Find where the given text appears and provide that cell's center as (X, Y) coordinate. 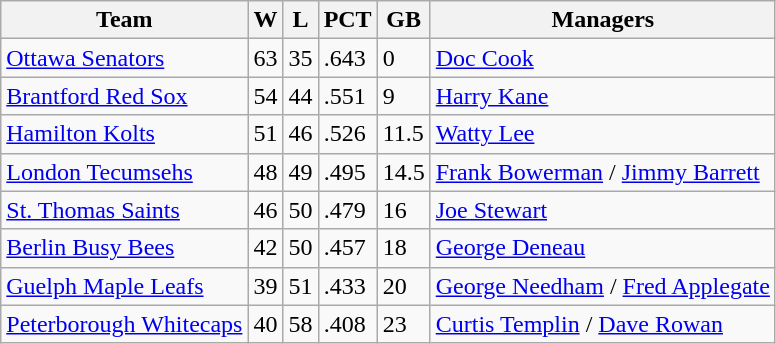
49 (300, 172)
.479 (348, 210)
23 (404, 324)
.457 (348, 248)
George Needham / Fred Applegate (602, 286)
Harry Kane (602, 96)
Hamilton Kolts (124, 134)
11.5 (404, 134)
PCT (348, 20)
39 (266, 286)
Peterborough Whitecaps (124, 324)
9 (404, 96)
54 (266, 96)
St. Thomas Saints (124, 210)
Frank Bowerman / Jimmy Barrett (602, 172)
Brantford Red Sox (124, 96)
L (300, 20)
.551 (348, 96)
Joe Stewart (602, 210)
W (266, 20)
Team (124, 20)
44 (300, 96)
George Deneau (602, 248)
42 (266, 248)
63 (266, 58)
Watty Lee (602, 134)
.433 (348, 286)
35 (300, 58)
Curtis Templin / Dave Rowan (602, 324)
GB (404, 20)
London Tecumsehs (124, 172)
40 (266, 324)
58 (300, 324)
Doc Cook (602, 58)
Berlin Busy Bees (124, 248)
0 (404, 58)
.495 (348, 172)
.526 (348, 134)
.408 (348, 324)
.643 (348, 58)
16 (404, 210)
Ottawa Senators (124, 58)
Guelph Maple Leafs (124, 286)
Managers (602, 20)
48 (266, 172)
14.5 (404, 172)
18 (404, 248)
20 (404, 286)
